For the text-containing cell, return its midpoint in (X, Y) coordinate format. 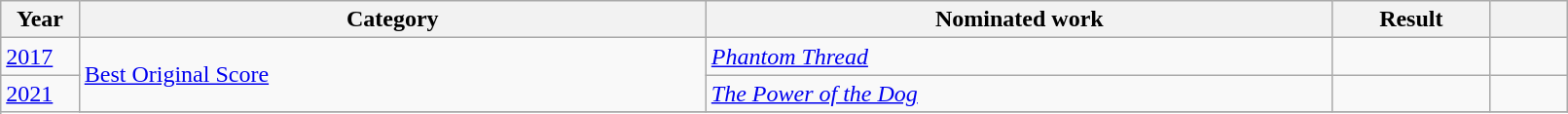
The Power of the Dog (1019, 94)
Category (392, 19)
Phantom Thread (1019, 57)
Result (1411, 19)
Best Original Score (392, 75)
Nominated work (1019, 19)
Year (40, 19)
2017 (40, 57)
2021 (40, 94)
